Extract the [X, Y] coordinate from the center of the cell holding the provided text.  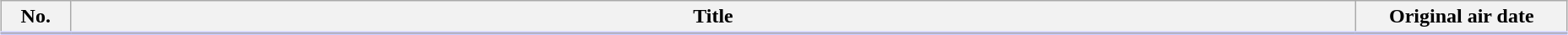
Original air date [1462, 17]
No. [35, 17]
Title [713, 17]
